Determine the (X, Y) coordinate at the center of the cell enclosing the given text.  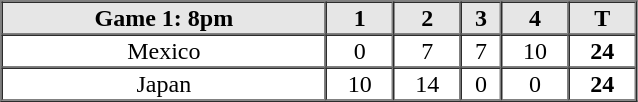
1 (360, 18)
Game 1: 8pm (164, 18)
Mexico (164, 50)
2 (428, 18)
14 (428, 84)
4 (534, 18)
Japan (164, 84)
T (602, 18)
3 (481, 18)
